Return (X, Y) of the center of cell containing provided text 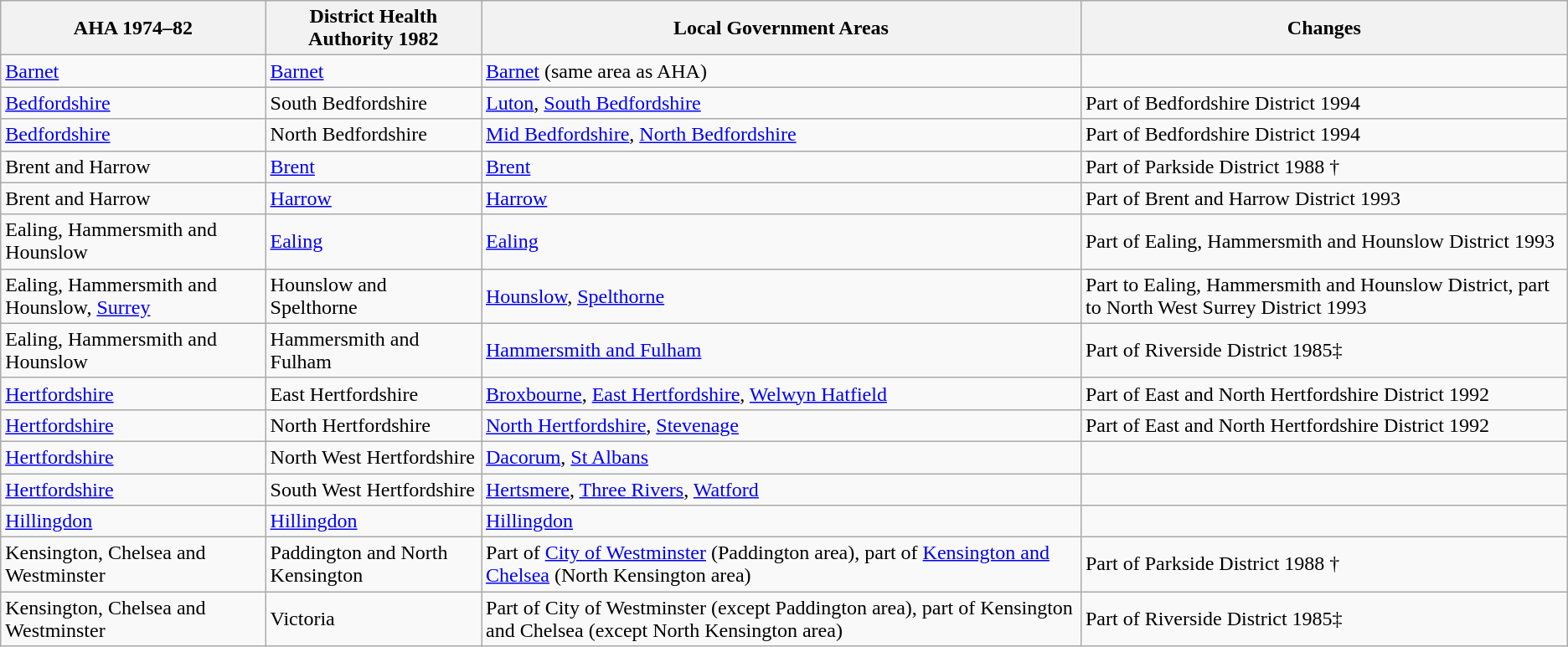
North Hertfordshire, Stevenage (781, 425)
Paddington and North Kensington (374, 564)
Part of Brent and Harrow District 1993 (1323, 198)
North Bedfordshire (374, 135)
Mid Bedfordshire, North Bedfordshire (781, 135)
Hounslow and Spelthorne (374, 296)
Broxbourne, East Hertfordshire, Welwyn Hatfield (781, 393)
Victoria (374, 619)
District Health Authority 1982 (374, 28)
AHA 1974–82 (133, 28)
Ealing, Hammersmith and Hounslow, Surrey (133, 296)
Hertsmere, Three Rivers, Watford (781, 490)
Changes (1323, 28)
East Hertfordshire (374, 393)
South Bedfordshire (374, 103)
North Hertfordshire (374, 425)
Barnet (same area as AHA) (781, 71)
Part of City of Westminster (except Paddington area), part of Kensington and Chelsea (except North Kensington area) (781, 619)
Part of City of Westminster (Paddington area), part of Kensington and Chelsea (North Kensington area) (781, 564)
Hounslow, Spelthorne (781, 296)
Part of Ealing, Hammersmith and Hounslow District 1993 (1323, 241)
Luton, South Bedfordshire (781, 103)
North West Hertfordshire (374, 457)
Part to Ealing, Hammersmith and Hounslow District, part to North West Surrey District 1993 (1323, 296)
Dacorum, St Albans (781, 457)
South West Hertfordshire (374, 490)
Local Government Areas (781, 28)
